Search for the cell housing the specified text and yield its [x, y] center coordinate. 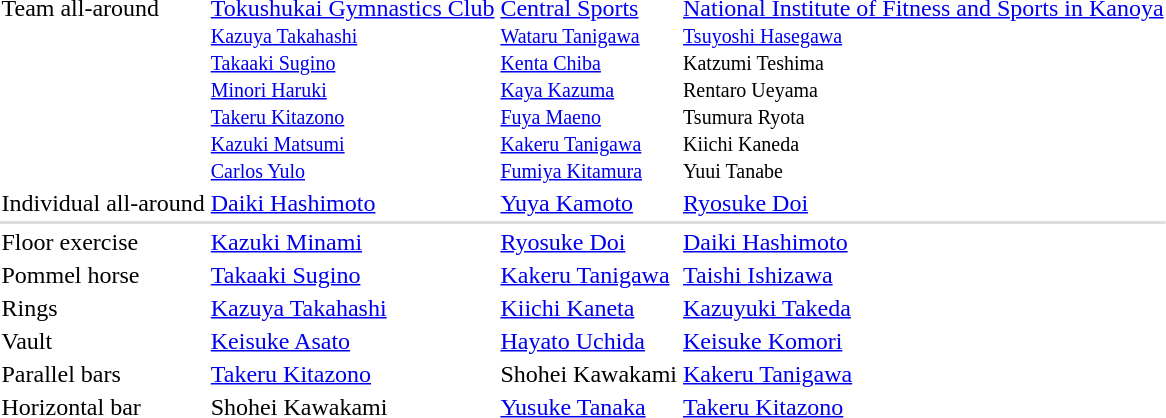
Vault [103, 341]
Pommel horse [103, 275]
Hayato Uchida [589, 341]
Keisuke Asato [352, 341]
Kazuyuki Takeda [924, 308]
Takaaki Sugino [352, 275]
Kazuya Takahashi [352, 308]
Keisuke Komori [924, 341]
Floor exercise [103, 242]
Takeru Kitazono [352, 374]
Kiichi Kaneta [589, 308]
Taishi Ishizawa [924, 275]
Kazuki Minami [352, 242]
Rings [103, 308]
Parallel bars [103, 374]
Yuya Kamoto [589, 203]
Individual all-around [103, 203]
Shohei Kawakami [589, 374]
